Locate the cell with the specified text and output its (X, Y) center coordinate. 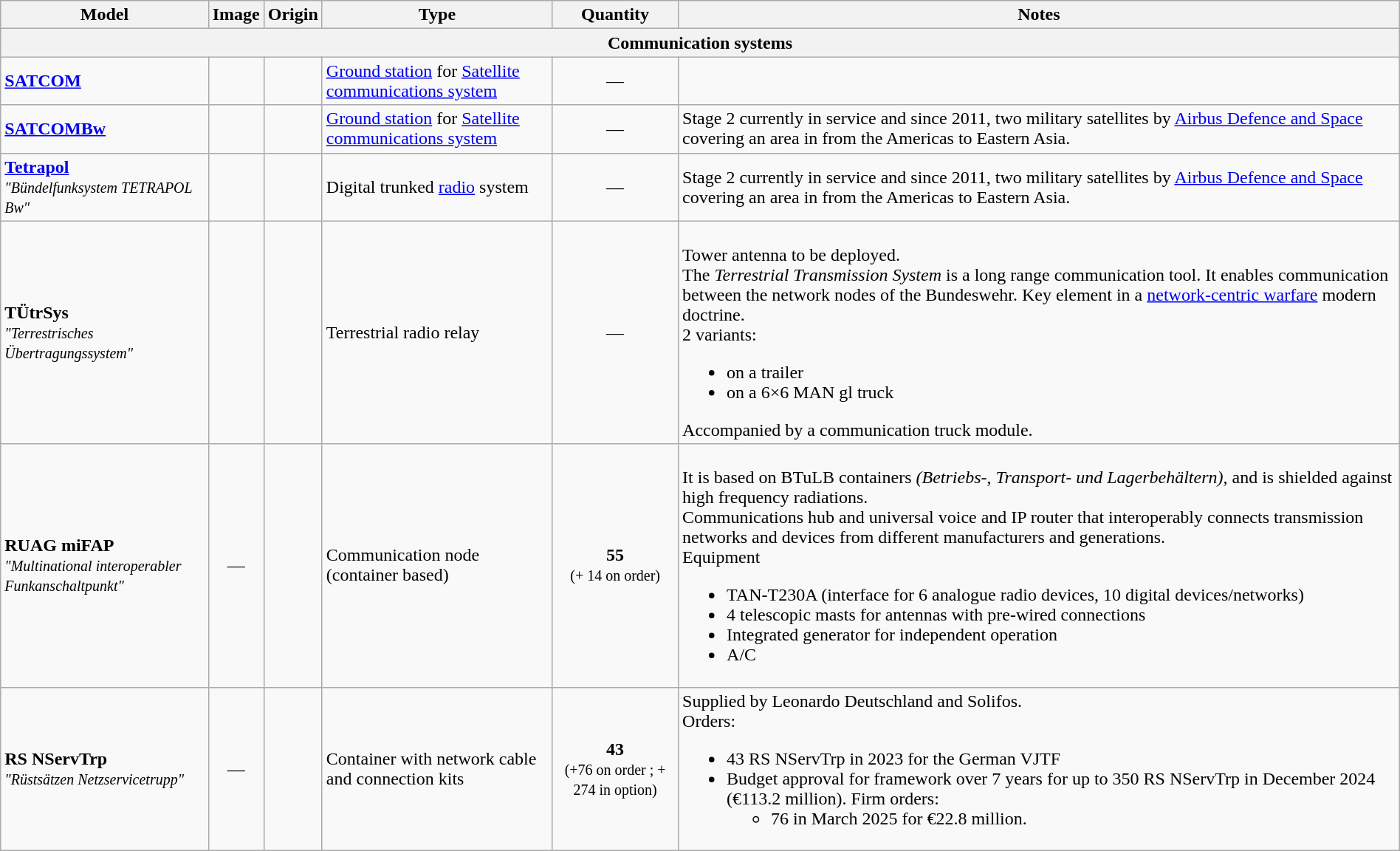
Communication node (container based) (437, 566)
Quantity (616, 15)
Tetrapol"Bündelfunksystem TETRAPOL Bw" (105, 187)
Notes (1040, 15)
SATCOM (105, 81)
RS NServTrp"Rüstsätzen Netzservicetrupp" (105, 768)
Terrestrial radio relay (437, 332)
Image (236, 15)
43(+76 on order ; + 274 in option) (616, 768)
55(+ 14 on order) (616, 566)
Communication systems (700, 43)
TÜtrSys"Terrestrisches Übertragungssystem" (105, 332)
Container with network cable and connection kits (437, 768)
Digital trunked radio system (437, 187)
Origin (292, 15)
RUAG miFAP"Multinational interoperabler Funkanschaltpunkt" (105, 566)
SATCOMBw (105, 129)
Model (105, 15)
Type (437, 15)
